For the text-containing cell, return its midpoint in (X, Y) coordinate format. 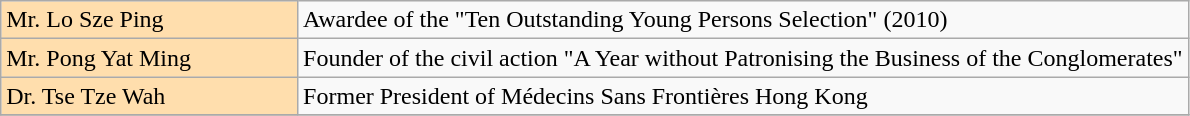
Mr. Pong Yat Ming (150, 58)
Founder of the civil action "A Year without Patronising the Business of the Conglomerates" (744, 58)
Former President of Médecins Sans Frontières Hong Kong (744, 96)
Awardee of the "Ten Outstanding Young Persons Selection" (2010) (744, 20)
Mr. Lo Sze Ping (150, 20)
Dr. Tse Tze Wah (150, 96)
